Detect which cell encompasses the target text, then output its [x, y] center coordinate. 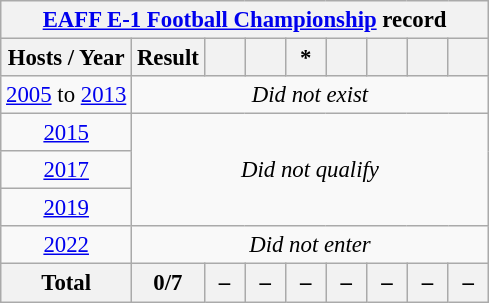
0/7 [168, 283]
2015 [66, 133]
2017 [66, 170]
Did not exist [310, 95]
* [306, 58]
Result [168, 58]
Hosts / Year [66, 58]
Did not enter [310, 245]
Did not qualify [310, 170]
2019 [66, 208]
2022 [66, 245]
Total [66, 283]
2005 to 2013 [66, 95]
EAFF E-1 Football Championship record [245, 20]
